For the text-containing cell, return its midpoint in [x, y] coordinate format. 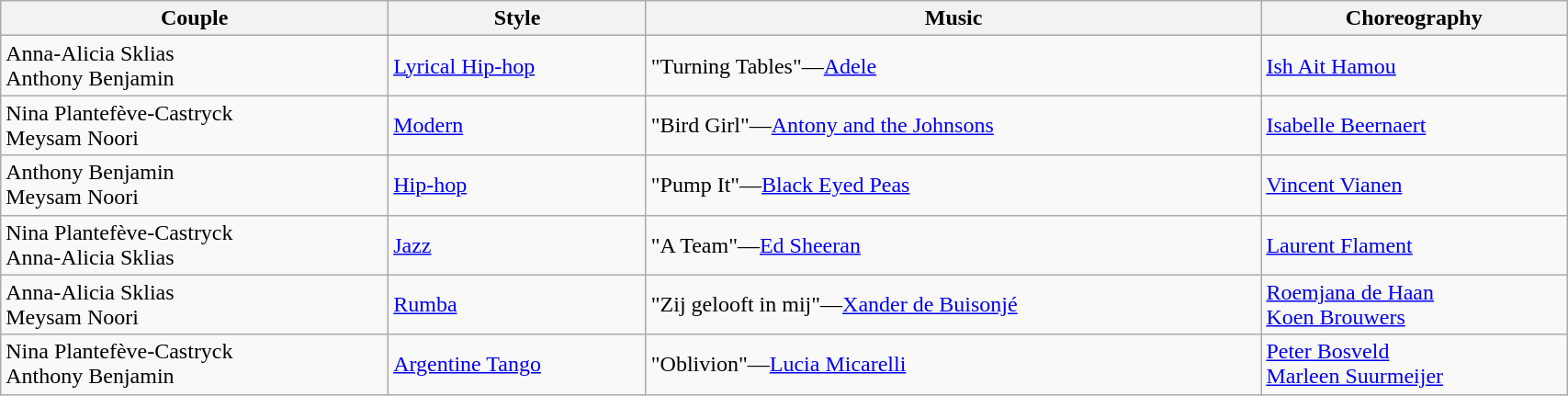
Laurent Flament [1415, 244]
Ish Ait Hamou [1415, 66]
Argentine Tango [518, 364]
Music [953, 18]
"A Team"—Ed Sheeran [953, 244]
"Oblivion"—Lucia Micarelli [953, 364]
Modern [518, 125]
"Turning Tables"—Adele [953, 66]
Rumba [518, 305]
Hip-hop [518, 186]
Nina Plantefève-CastryckMeysam Noori [195, 125]
Couple [195, 18]
Vincent Vianen [1415, 186]
Style [518, 18]
Anthony BenjaminMeysam Noori [195, 186]
Nina Plantefève-CastryckAnna-Alicia Sklias [195, 244]
Roemjana de HaanKoen Brouwers [1415, 305]
"Pump It"—Black Eyed Peas [953, 186]
Lyrical Hip-hop [518, 66]
"Bird Girl"—Antony and the Johnsons [953, 125]
Peter BosveldMarleen Suurmeijer [1415, 364]
Jazz [518, 244]
Nina Plantefève-CastryckAnthony Benjamin [195, 364]
Anna-Alicia SkliasAnthony Benjamin [195, 66]
Anna-Alicia SkliasMeysam Noori [195, 305]
Isabelle Beernaert [1415, 125]
"Zij gelooft in mij"—Xander de Buisonjé [953, 305]
Choreography [1415, 18]
